Detect which cell encompasses the target text, then output its (X, Y) center coordinate. 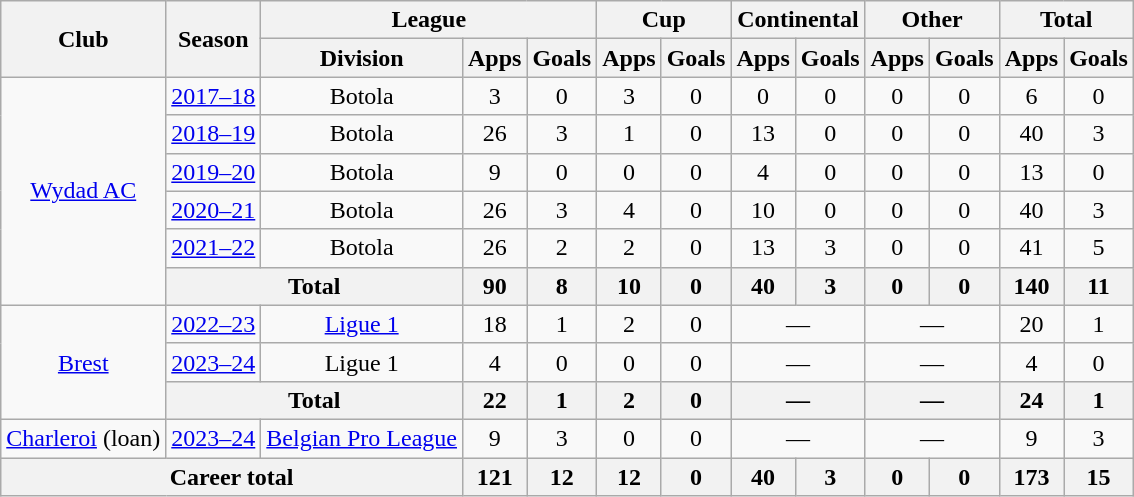
41 (1031, 248)
121 (494, 477)
5 (1099, 248)
8 (562, 286)
2020–21 (214, 210)
2021–22 (214, 248)
2018–19 (214, 134)
Belgian Pro League (362, 438)
6 (1031, 96)
Season (214, 39)
Charleroi (loan) (84, 438)
Division (362, 58)
173 (1031, 477)
90 (494, 286)
Cup (664, 20)
24 (1031, 400)
Continental (798, 20)
2022–23 (214, 324)
140 (1031, 286)
22 (494, 400)
Career total (232, 477)
11 (1099, 286)
18 (494, 324)
2019–20 (214, 172)
20 (1031, 324)
Brest (84, 362)
2017–18 (214, 96)
Other (932, 20)
Club (84, 39)
Wydad AC (84, 191)
League (429, 20)
15 (1099, 477)
